Identify which cell holds the provided text, then report its (X, Y) central coordinate. 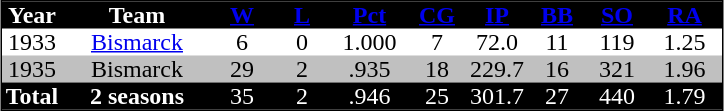
16 (557, 70)
1.000 (370, 42)
6 (242, 42)
1.79 (684, 96)
2 seasons (137, 96)
Total (32, 96)
119 (617, 42)
1935 (32, 70)
L (302, 16)
.946 (370, 96)
Team (137, 16)
321 (617, 70)
BB (557, 16)
11 (557, 42)
.935 (370, 70)
72.0 (497, 42)
29 (242, 70)
301.7 (497, 96)
W (242, 16)
0 (302, 42)
25 (437, 96)
Year (32, 16)
229.7 (497, 70)
SO (617, 16)
1.25 (684, 42)
1.96 (684, 70)
35 (242, 96)
RA (684, 16)
27 (557, 96)
1933 (32, 42)
18 (437, 70)
440 (617, 96)
Pct (370, 16)
IP (497, 16)
CG (437, 16)
7 (437, 42)
